Provide the (x, y) coordinate of the cell's center where the given text is located.  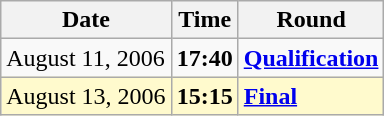
Final (311, 96)
August 11, 2006 (86, 58)
Time (204, 20)
Date (86, 20)
15:15 (204, 96)
August 13, 2006 (86, 96)
17:40 (204, 58)
Round (311, 20)
Qualification (311, 58)
